Find where the given text appears and provide that cell's center as (X, Y) coordinate. 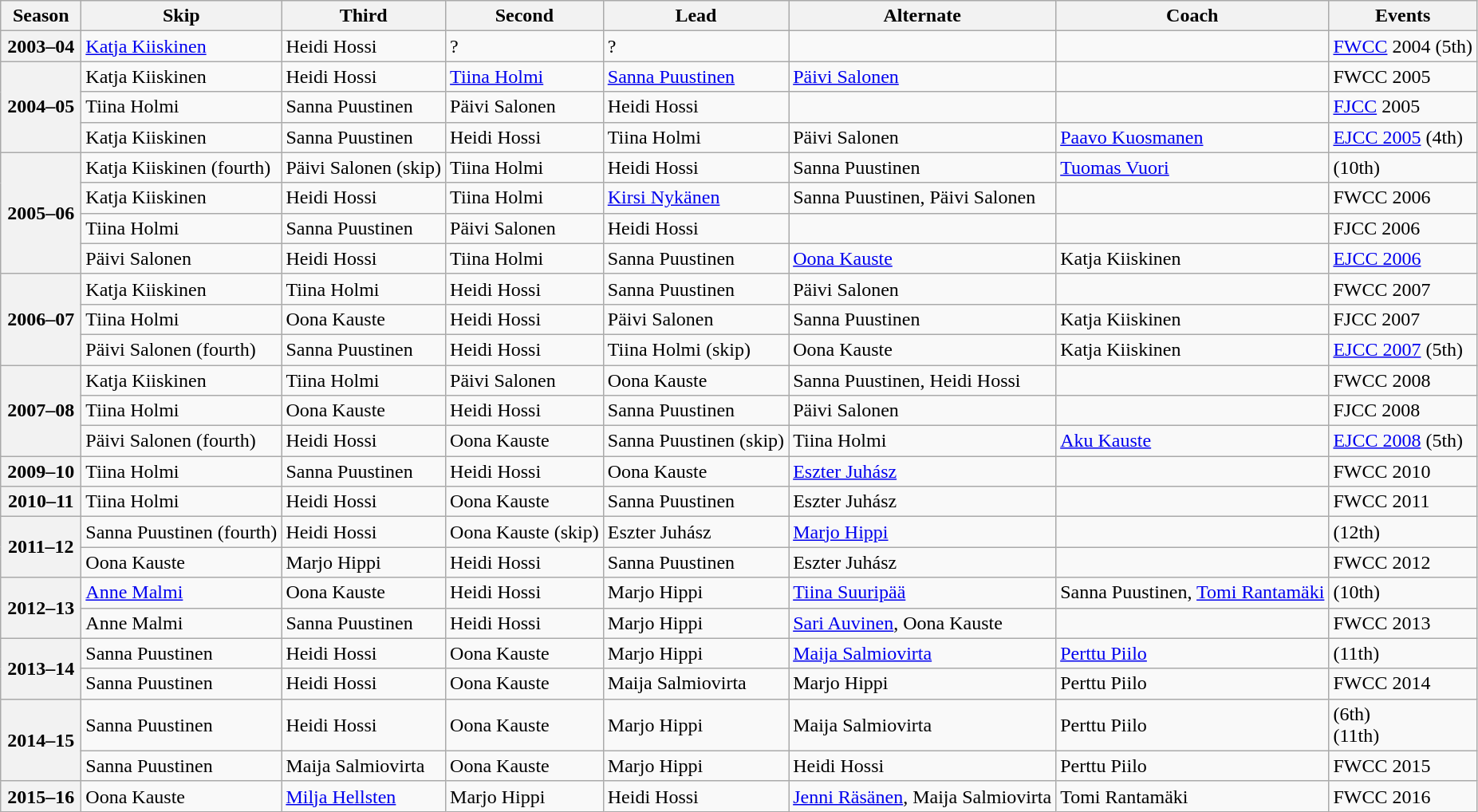
Jenni Räsänen, Maija Salmiovirta (922, 796)
Skip (182, 16)
FWCC 2012 (1403, 562)
Päivi Salonen (skip) (364, 168)
FWCC 2007 (1403, 289)
Sanna Puustinen, Tomi Rantamäki (1192, 593)
Sari Auvinen, Oona Kauste (922, 623)
FJCC 2005 (1403, 107)
2006–07 (41, 319)
Second (525, 16)
Paavo Kuosmanen (1192, 137)
Alternate (922, 16)
2009–10 (41, 471)
(6th) (11th) (1403, 724)
FWCC 2015 (1403, 766)
FWCC 2016 (1403, 796)
Tiina Suuripää (922, 593)
EJCC 2007 (5th) (1403, 349)
2010–11 (41, 502)
FWCC 2005 (1403, 77)
FJCC 2007 (1403, 319)
FWCC 2004 (5th) (1403, 46)
FJCC 2006 (1403, 228)
FWCC 2014 (1403, 684)
Events (1403, 16)
Sanna Puustinen, Heidi Hossi (922, 380)
2005–06 (41, 213)
Milja Hellsten (364, 796)
Sanna Puustinen (fourth) (182, 532)
FWCC 2013 (1403, 623)
2014–15 (41, 740)
2013–14 (41, 668)
Sanna Puustinen (skip) (696, 441)
Tuomas Vuori (1192, 168)
FJCC 2008 (1403, 411)
2004–05 (41, 107)
2007–08 (41, 411)
Katja Kiiskinen (fourth) (182, 168)
FWCC 2006 (1403, 198)
Tiina Holmi (skip) (696, 349)
Coach (1192, 16)
2015–16 (41, 796)
2011–12 (41, 547)
2003–04 (41, 46)
(12th) (1403, 532)
2012–13 (41, 608)
Sanna Puustinen, Päivi Salonen (922, 198)
(11th) (1403, 653)
Third (364, 16)
Aku Kauste (1192, 441)
Kirsi Nykänen (696, 198)
EJCC 2008 (5th) (1403, 441)
Oona Kauste (skip) (525, 532)
FWCC 2008 (1403, 380)
Season (41, 16)
EJCC 2005 (4th) (1403, 137)
Lead (696, 16)
FWCC 2010 (1403, 471)
Tomi Rantamäki (1192, 796)
EJCC 2006 (1403, 258)
FWCC 2011 (1403, 502)
